Scan for the cell matching the given text and deliver its (X, Y) coordinate at center. 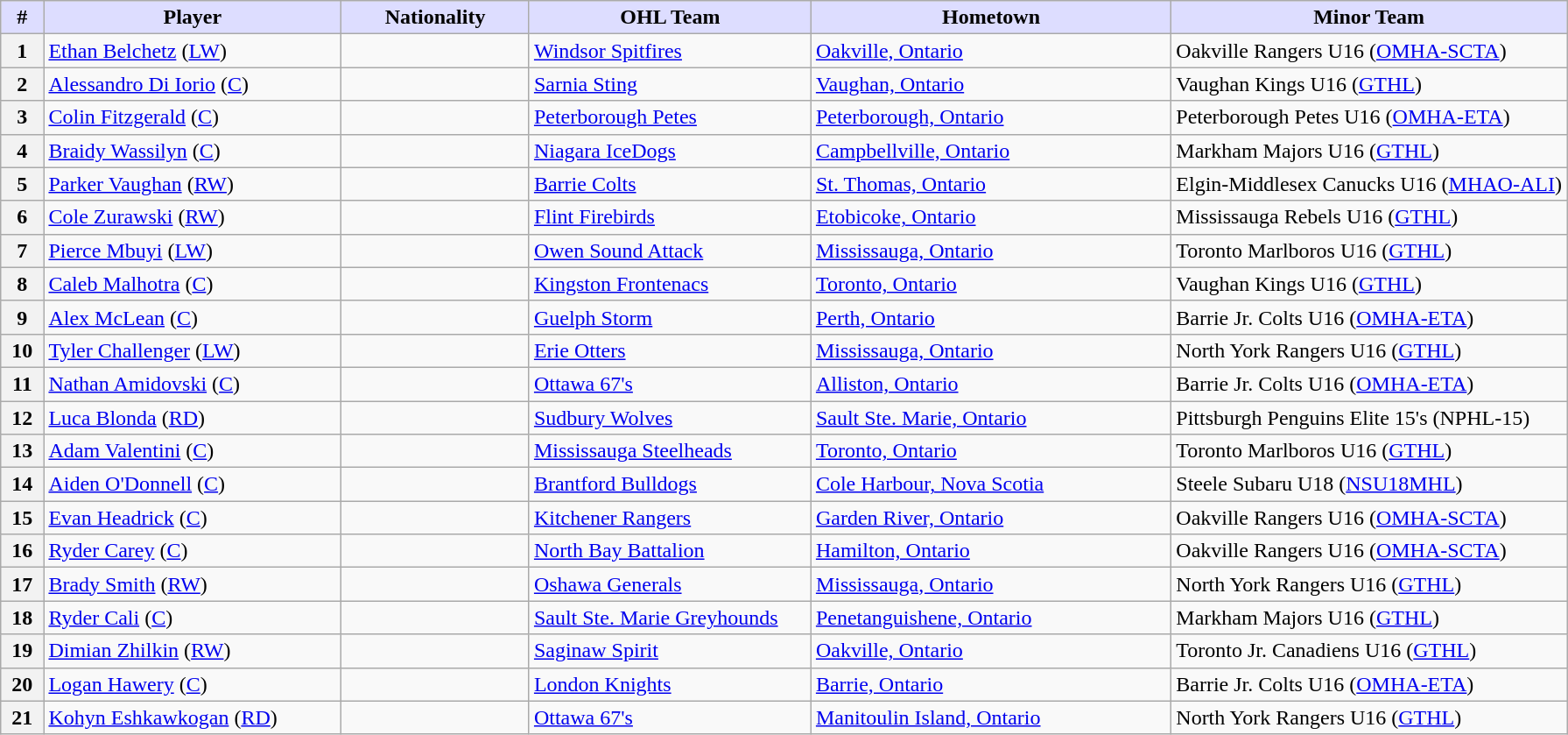
8 (23, 284)
4 (23, 151)
Manitoulin Island, Ontario (991, 717)
Saginaw Spirit (670, 651)
11 (23, 384)
Toronto Jr. Canadiens U16 (GTHL) (1369, 651)
Penetanguishene, Ontario (991, 618)
Niagara IceDogs (670, 151)
Perth, Ontario (991, 317)
OHL Team (670, 18)
Campbellville, Ontario (991, 151)
# (23, 18)
14 (23, 484)
Peterborough Petes U16 (OMHA-ETA) (1369, 117)
Player (193, 18)
19 (23, 651)
Kohyn Eshkawkogan (RD) (193, 717)
Kitchener Rangers (670, 518)
Pittsburgh Penguins Elite 15's (NPHL-15) (1369, 418)
16 (23, 551)
Cole Harbour, Nova Scotia (991, 484)
Etobicoke, Ontario (991, 217)
Sault Ste. Marie Greyhounds (670, 618)
Garden River, Ontario (991, 518)
Peterborough Petes (670, 117)
Hometown (991, 18)
Nathan Amidovski (C) (193, 384)
Alex McLean (C) (193, 317)
2 (23, 84)
Steele Subaru U18 (NSU18MHL) (1369, 484)
Evan Headrick (C) (193, 518)
Ethan Belchetz (LW) (193, 51)
Logan Hawery (C) (193, 684)
Vaughan, Ontario (991, 84)
Flint Firebirds (670, 217)
9 (23, 317)
Adam Valentini (C) (193, 451)
10 (23, 350)
Guelph Storm (670, 317)
Tyler Challenger (LW) (193, 350)
5 (23, 184)
Elgin-Middlesex Canucks U16 (MHAO-ALI) (1369, 184)
Alliston, Ontario (991, 384)
Hamilton, Ontario (991, 551)
Alessandro Di Iorio (C) (193, 84)
Barrie Colts (670, 184)
3 (23, 117)
Cole Zurawski (RW) (193, 217)
21 (23, 717)
13 (23, 451)
18 (23, 618)
15 (23, 518)
London Knights (670, 684)
Mississauga Steelheads (670, 451)
20 (23, 684)
Oshawa Generals (670, 584)
1 (23, 51)
Sarnia Sting (670, 84)
Nationality (436, 18)
Caleb Malhotra (C) (193, 284)
St. Thomas, Ontario (991, 184)
Owen Sound Attack (670, 251)
Mississauga Rebels U16 (GTHL) (1369, 217)
Sault Ste. Marie, Ontario (991, 418)
Ryder Cali (C) (193, 618)
Ryder Carey (C) (193, 551)
Colin Fitzgerald (C) (193, 117)
12 (23, 418)
17 (23, 584)
6 (23, 217)
Barrie, Ontario (991, 684)
Braidy Wassilyn (C) (193, 151)
Kingston Frontenacs (670, 284)
7 (23, 251)
Aiden O'Donnell (C) (193, 484)
Sudbury Wolves (670, 418)
Brantford Bulldogs (670, 484)
Brady Smith (RW) (193, 584)
Pierce Mbuyi (LW) (193, 251)
Minor Team (1369, 18)
Luca Blonda (RD) (193, 418)
Windsor Spitfires (670, 51)
Parker Vaughan (RW) (193, 184)
Dimian Zhilkin (RW) (193, 651)
Peterborough, Ontario (991, 117)
Erie Otters (670, 350)
North Bay Battalion (670, 551)
